Locate the cell with the specified text and output its [x, y] center coordinate. 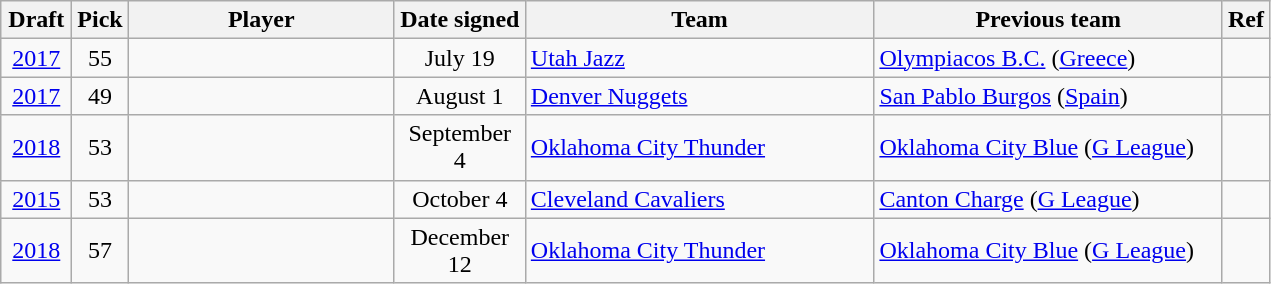
San Pablo Burgos (Spain) [1048, 96]
Cleveland Cavaliers [700, 199]
Olympiacos B.C. (Greece) [1048, 58]
December 12 [460, 250]
Utah Jazz [700, 58]
Previous team [1048, 20]
October 4 [460, 199]
September 4 [460, 148]
Draft [36, 20]
Ref [1246, 20]
Date signed [460, 20]
Player [261, 20]
Denver Nuggets [700, 96]
Canton Charge (G League) [1048, 199]
2015 [36, 199]
55 [100, 58]
57 [100, 250]
Pick [100, 20]
August 1 [460, 96]
49 [100, 96]
July 19 [460, 58]
Team [700, 20]
